Pinpoint the cell where the given text exists, returning its (x, y) midpoint coordinate. 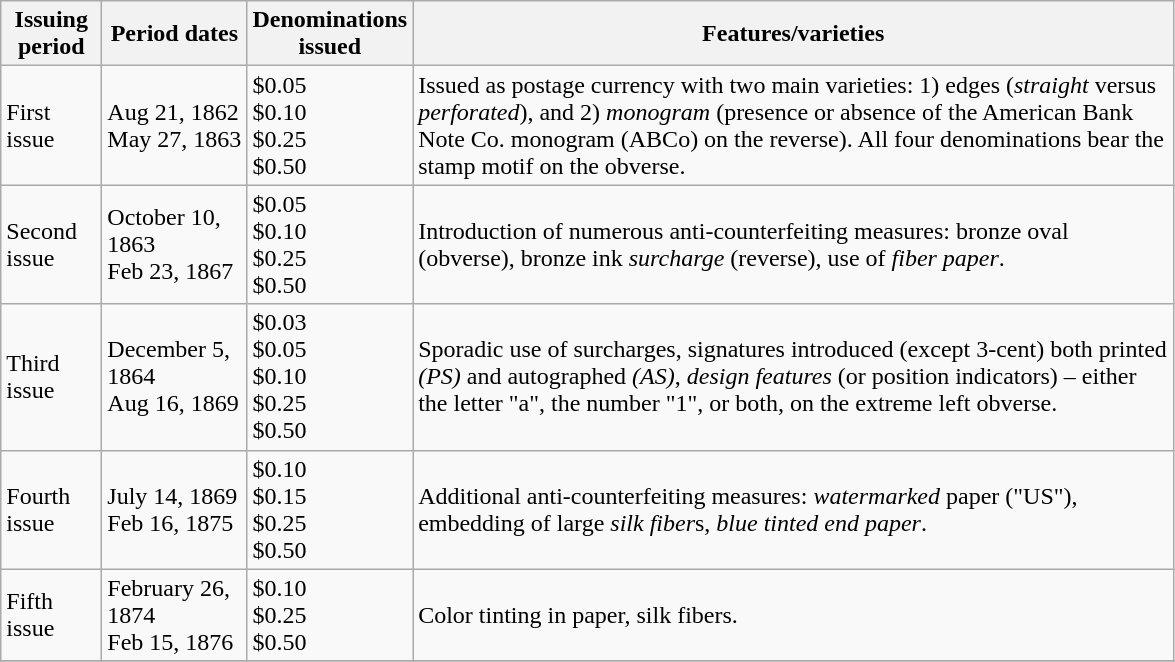
Denominations issued (330, 34)
July 14, 1869Feb 16, 1875 (174, 510)
$0.10$0.15$0.25$0.50 (330, 510)
Period dates (174, 34)
First issue (52, 126)
$0.03$0.05$0.10$0.25$0.50 (330, 377)
$0.10$0.25$0.50 (330, 615)
October 10, 1863Feb 23, 1867 (174, 244)
December 5, 1864Aug 16, 1869 (174, 377)
Second issue (52, 244)
February 26, 1874Feb 15, 1876 (174, 615)
Fifth issue (52, 615)
Third issue (52, 377)
Aug 21, 1862May 27, 1863 (174, 126)
Features/varieties (794, 34)
Color tinting in paper, silk fibers. (794, 615)
Introduction of numerous anti-counterfeiting measures: bronze oval (obverse), bronze ink surcharge (reverse), use of fiber paper. (794, 244)
Additional anti-counterfeiting measures: watermarked paper ("US"), embedding of large silk fibers, blue tinted end paper. (794, 510)
Fourth issue (52, 510)
Issuing period (52, 34)
